Pinpoint the cell where the given text exists, returning its [x, y] midpoint coordinate. 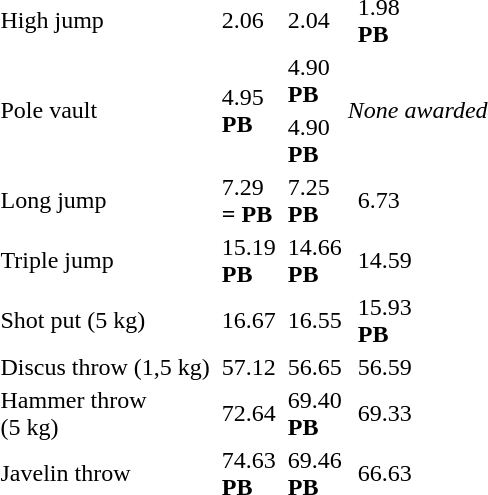
72.64 [248, 414]
7.29= PB [248, 200]
15.19PB [248, 260]
57.12 [248, 367]
16.55 [314, 320]
4.95PB [248, 110]
16.67 [248, 320]
56.65 [314, 367]
69.40PB [314, 414]
7.25PB [314, 200]
14.66PB [314, 260]
